Search for the cell housing the specified text and yield its [X, Y] center coordinate. 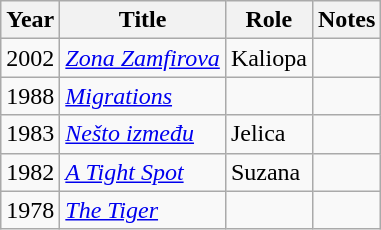
Kaliopa [268, 58]
Year [30, 20]
2002 [30, 58]
Role [268, 20]
1982 [30, 172]
A Tight Spot [143, 172]
Notes [346, 20]
Nešto između [143, 134]
1988 [30, 96]
1978 [30, 210]
Jelica [268, 134]
The Tiger [143, 210]
Zona Zamfirova [143, 58]
Suzana [268, 172]
1983 [30, 134]
Title [143, 20]
Migrations [143, 96]
